Find where the given text appears and provide that cell's center as (X, Y) coordinate. 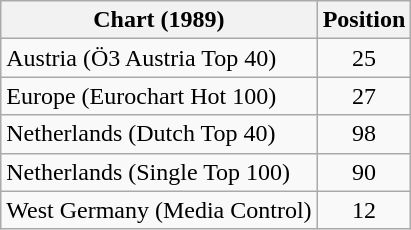
Netherlands (Single Top 100) (159, 172)
Netherlands (Dutch Top 40) (159, 134)
West Germany (Media Control) (159, 210)
27 (364, 96)
Chart (1989) (159, 20)
98 (364, 134)
12 (364, 210)
90 (364, 172)
25 (364, 58)
Position (364, 20)
Europe (Eurochart Hot 100) (159, 96)
Austria (Ö3 Austria Top 40) (159, 58)
